From the cell containing the given text, extract its center point as [x, y] coordinate. 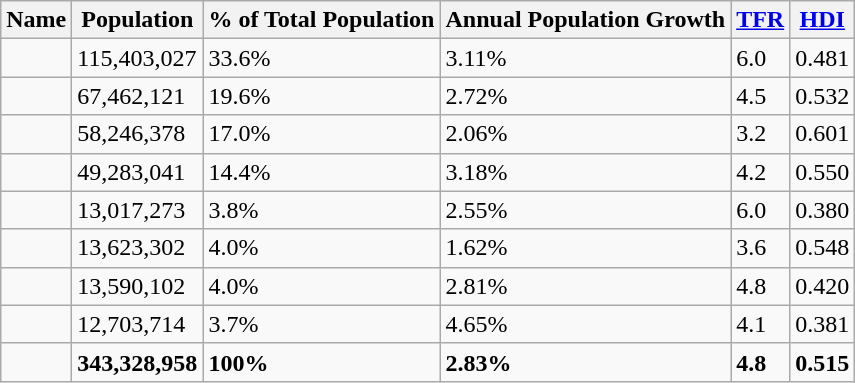
Annual Population Growth [586, 20]
3.6 [760, 248]
2.81% [586, 286]
4.1 [760, 324]
0.550 [822, 172]
0.515 [822, 362]
3.11% [586, 58]
0.381 [822, 324]
17.0% [322, 134]
0.532 [822, 96]
HDI [822, 20]
33.6% [322, 58]
0.481 [822, 58]
% of Total Population [322, 20]
2.06% [586, 134]
TFR [760, 20]
0.420 [822, 286]
49,283,041 [138, 172]
13,590,102 [138, 286]
3.8% [322, 210]
Population [138, 20]
115,403,027 [138, 58]
13,623,302 [138, 248]
58,246,378 [138, 134]
100% [322, 362]
13,017,273 [138, 210]
1.62% [586, 248]
3.2 [760, 134]
3.7% [322, 324]
3.18% [586, 172]
4.2 [760, 172]
2.83% [586, 362]
0.548 [822, 248]
4.5 [760, 96]
14.4% [322, 172]
19.6% [322, 96]
0.601 [822, 134]
2.55% [586, 210]
0.380 [822, 210]
12,703,714 [138, 324]
67,462,121 [138, 96]
Name [36, 20]
4.65% [586, 324]
343,328,958 [138, 362]
2.72% [586, 96]
